Scan for the cell matching the given text and deliver its [X, Y] coordinate at center. 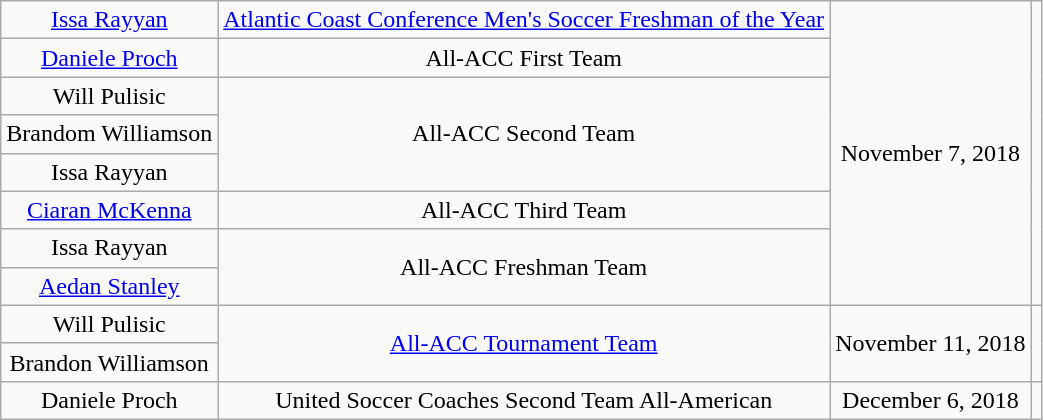
Ciaran McKenna [110, 210]
Brandom Williamson [110, 134]
All-ACC Second Team [524, 134]
November 11, 2018 [930, 343]
Atlantic Coast Conference Men's Soccer Freshman of the Year [524, 20]
All-ACC Freshman Team [524, 267]
All-ACC First Team [524, 58]
United Soccer Coaches Second Team All-American [524, 400]
November 7, 2018 [930, 153]
Aedan Stanley [110, 286]
All-ACC Tournament Team [524, 343]
Brandon Williamson [110, 362]
All-ACC Third Team [524, 210]
December 6, 2018 [930, 400]
